Identify which cell holds the provided text, then report its (x, y) central coordinate. 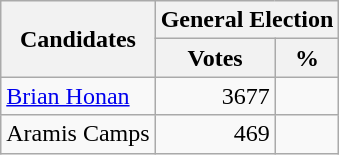
% (307, 58)
Votes (215, 58)
Aramis Camps (78, 134)
General Election (247, 20)
3677 (215, 96)
Brian Honan (78, 96)
Candidates (78, 39)
469 (215, 134)
